Return the (x, y) coordinate for the center point of the cell that contains the specified text.  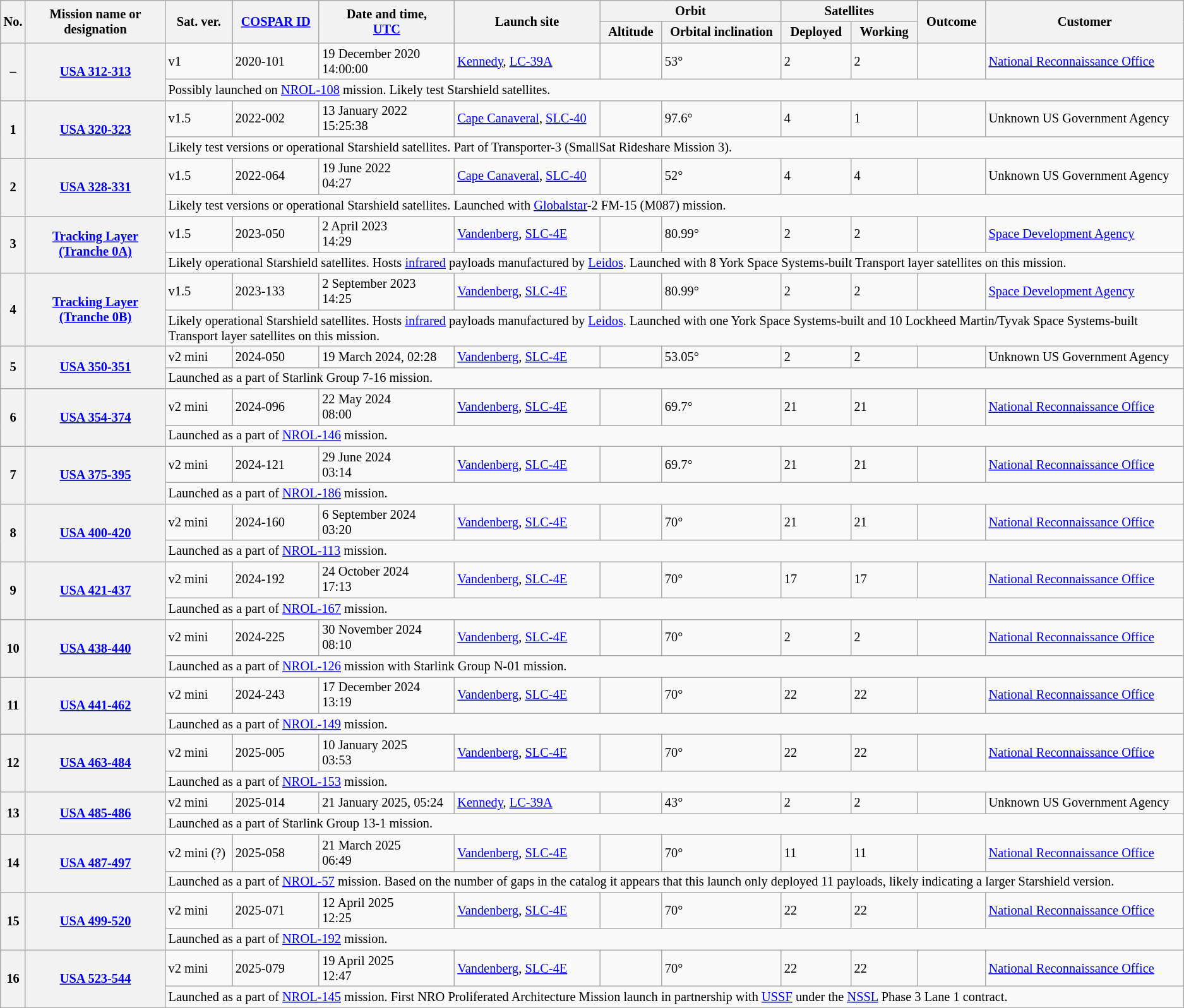
Launched as a part of NROL-149 mission. (674, 724)
43° (721, 803)
15 (13, 920)
COSPAR ID (275, 21)
Date and time,UTC (386, 21)
v2 mini (?) (199, 853)
Launched as a part of NROL-192 mission. (674, 939)
USA 320-323 (95, 129)
24 October 202417:13 (386, 579)
USA 312-313 (95, 72)
Deployed (816, 32)
2025-005 (275, 752)
USA 350-351 (95, 367)
USA 485-486 (95, 813)
8 (13, 533)
USA 441-462 (95, 706)
5 (13, 367)
USA 487-497 (95, 863)
14 (13, 863)
21 January 2025, 05:24 (386, 803)
2025-071 (275, 910)
Outcome (952, 21)
2024-096 (275, 407)
Altitude (631, 32)
2025-079 (275, 968)
Launched as a part of NROL-126 mission with Starlink Group N-01 mission. (674, 666)
USA 400-420 (95, 533)
2024-243 (275, 695)
53° (721, 61)
6 September 202403:20 (386, 522)
2025-058 (275, 853)
22 May 202408:00 (386, 407)
13 (13, 813)
2024-192 (275, 579)
2023-133 (275, 292)
Mission name or designation (95, 21)
30 November 202408:10 (386, 637)
Possibly launched on NROL-108 mission. Likely test Starshield satellites. (674, 90)
Launched as a part of NROL-146 mission. (674, 436)
16 (13, 978)
USA 375-395 (95, 475)
2 April 202314:29 (386, 234)
17 December 202413:19 (386, 695)
12 April 202512:25 (386, 910)
– (13, 72)
Tracking Layer (Tranche 0B) (95, 309)
7 (13, 475)
2022-064 (275, 176)
53.05° (721, 357)
97.6° (721, 119)
USA 523-544 (95, 978)
Launched as a part of NROL-153 mission. (674, 781)
Launch site (527, 21)
2 September 202314:25 (386, 292)
Customer (1085, 21)
3 (13, 245)
Working (884, 32)
Launched as a part of NROL-186 mission. (674, 493)
29 June 202403:14 (386, 465)
2023-050 (275, 234)
52° (721, 176)
Orbital inclination (721, 32)
19 June 202204:27 (386, 176)
19 April 202512:47 (386, 968)
Tracking Layer (Tranche 0A) (95, 245)
2024-050 (275, 357)
19 December 202014:00:00 (386, 61)
USA 438-440 (95, 648)
2025-014 (275, 803)
Likely test versions or operational Starshield satellites. Part of Transporter-3 (SmallSat Rideshare Mission 3). (674, 148)
13 January 202215:25:38 (386, 119)
2024-225 (275, 637)
Likely test versions or operational Starshield satellites. Launched with Globalstar-2 FM-15 (M087) mission. (674, 205)
USA 354-374 (95, 418)
2022-002 (275, 119)
USA 499-520 (95, 920)
12 (13, 762)
Launched as a part of Starlink Group 13-1 mission. (674, 824)
Launched as a part of Starlink Group 7-16 mission. (674, 378)
2024-160 (275, 522)
USA 328-331 (95, 187)
21 March 202506:49 (386, 853)
v1 (199, 61)
19 March 2024, 02:28 (386, 357)
2020-101 (275, 61)
No. (13, 21)
Orbit (691, 11)
9 (13, 590)
10 January 202503:53 (386, 752)
USA 463-484 (95, 762)
2024-121 (275, 465)
Launched as a part of NROL-167 mission. (674, 608)
Satellites (849, 11)
Sat. ver. (199, 21)
10 (13, 648)
6 (13, 418)
Launched as a part of NROL-113 mission. (674, 551)
USA 421-437 (95, 590)
